Scan for the cell matching the given text and deliver its (x, y) coordinate at center. 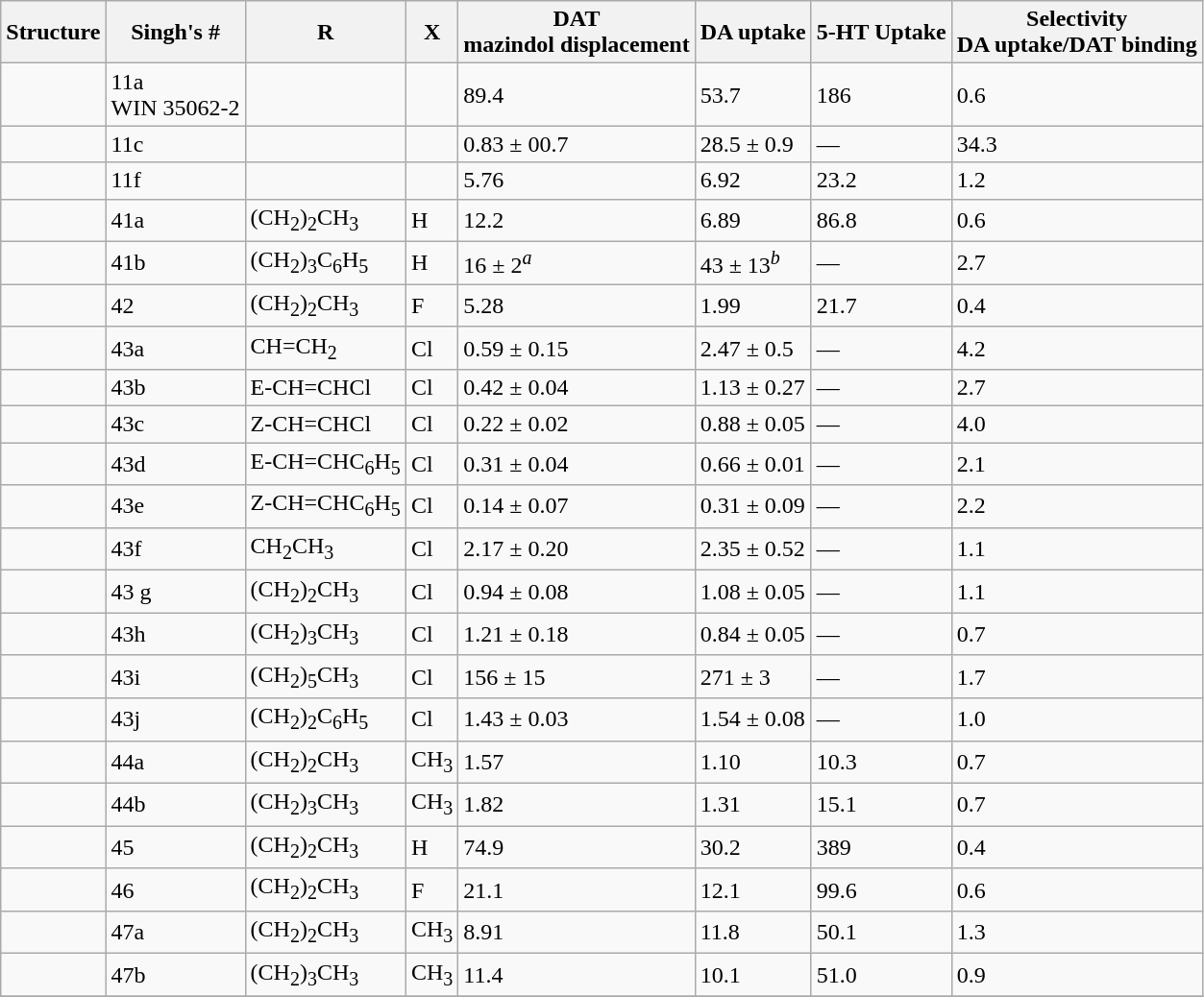
43 ± 13b (753, 263)
1.10 (753, 762)
2.2 (1076, 506)
156 ± 15 (577, 676)
1.13 ± 0.27 (753, 388)
SelectivityDA uptake/DAT binding (1076, 33)
DATmazindol displacement (577, 33)
41a (175, 220)
Structure (54, 33)
11aWIN 35062-2 (175, 94)
0.88 ± 0.05 (753, 425)
1.82 (577, 804)
0.94 ± 0.08 (577, 592)
43 g (175, 592)
99.6 (881, 889)
41b (175, 263)
0.31 ± 0.04 (577, 464)
11.8 (753, 932)
11c (175, 144)
(CH2)5CH3 (325, 676)
28.5 ± 0.9 (753, 144)
Z-CH=CHCl (325, 425)
47b (175, 975)
21.1 (577, 889)
45 (175, 847)
DA uptake (753, 33)
44b (175, 804)
11.4 (577, 975)
42 (175, 305)
389 (881, 847)
0.59 ± 0.15 (577, 348)
(CH2)2C6H5 (325, 719)
44a (175, 762)
1.21 ± 0.18 (577, 634)
50.1 (881, 932)
Singh's # (175, 33)
43a (175, 348)
1.08 ± 0.05 (753, 592)
186 (881, 94)
0.22 ± 0.02 (577, 425)
0.31 ± 0.09 (753, 506)
1.99 (753, 305)
23.2 (881, 181)
1.3 (1076, 932)
1.57 (577, 762)
43d (175, 464)
43f (175, 548)
1.54 ± 0.08 (753, 719)
2.17 ± 0.20 (577, 548)
11f (175, 181)
2.1 (1076, 464)
43j (175, 719)
43c (175, 425)
Z-CH=CHC6H5 (325, 506)
21.7 (881, 305)
1.2 (1076, 181)
CH=CH2 (325, 348)
5.76 (577, 181)
12.1 (753, 889)
15.1 (881, 804)
X (431, 33)
5-HT Uptake (881, 33)
74.9 (577, 847)
1.7 (1076, 676)
0.42 ± 0.04 (577, 388)
10.3 (881, 762)
34.3 (1076, 144)
30.2 (753, 847)
6.89 (753, 220)
R (325, 33)
43e (175, 506)
2.35 ± 0.52 (753, 548)
0.84 ± 0.05 (753, 634)
0.14 ± 0.07 (577, 506)
5.28 (577, 305)
0.83 ± 00.7 (577, 144)
46 (175, 889)
43b (175, 388)
0.66 ± 0.01 (753, 464)
1.31 (753, 804)
89.4 (577, 94)
10.1 (753, 975)
4.2 (1076, 348)
51.0 (881, 975)
6.92 (753, 181)
16 ± 2a (577, 263)
CH2CH3 (325, 548)
8.91 (577, 932)
E-CH=CHCl (325, 388)
86.8 (881, 220)
271 ± 3 (753, 676)
E-CH=CHC6H5 (325, 464)
2.47 ± 0.5 (753, 348)
47a (175, 932)
1.43 ± 0.03 (577, 719)
(CH2)3C6H5 (325, 263)
0.9 (1076, 975)
53.7 (753, 94)
43i (175, 676)
43h (175, 634)
1.0 (1076, 719)
4.0 (1076, 425)
12.2 (577, 220)
